Provide the [x, y] coordinate of the cell's center where the given text is located.  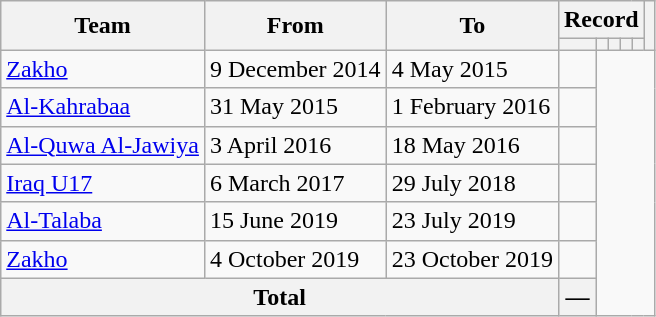
Record [601, 20]
Al-Talaba [103, 221]
Total [280, 297]
3 April 2016 [295, 145]
4 May 2015 [472, 69]
6 March 2017 [295, 183]
Team [103, 26]
9 December 2014 [295, 69]
23 July 2019 [472, 221]
18 May 2016 [472, 145]
4 October 2019 [295, 259]
23 October 2019 [472, 259]
Iraq U17 [103, 183]
From [295, 26]
31 May 2015 [295, 107]
29 July 2018 [472, 183]
— [577, 297]
Al-Kahrabaa [103, 107]
15 June 2019 [295, 221]
Al-Quwa Al-Jawiya [103, 145]
1 February 2016 [472, 107]
To [472, 26]
